Output the [X, Y] coordinate of the center of the cell containing the given text.  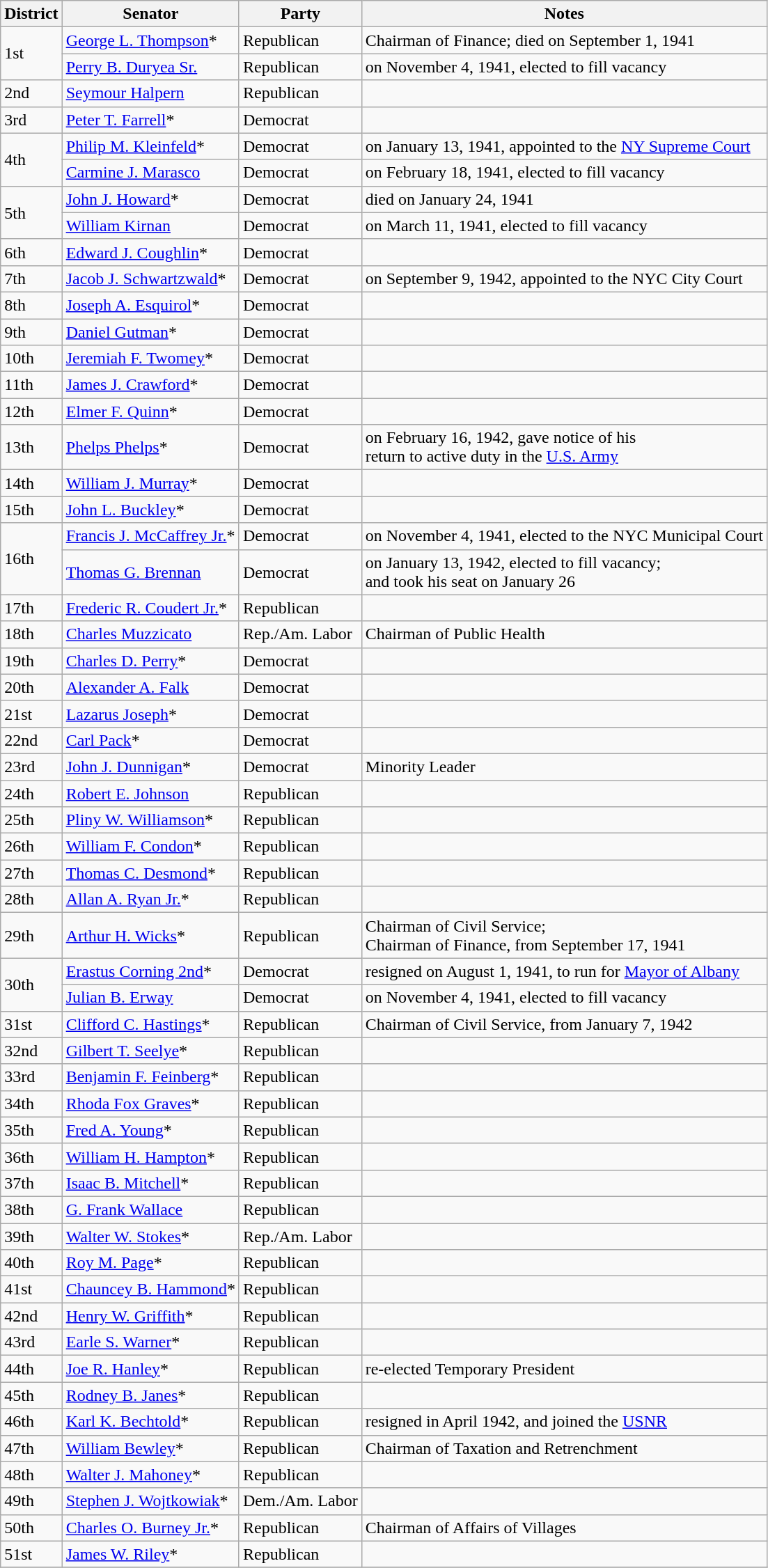
9th [31, 332]
17th [31, 608]
14th [31, 483]
Fred A. Young* [150, 1130]
18th [31, 634]
Jacob J. Schwartzwald* [150, 279]
Minority Leader [564, 767]
Gilbert T. Seelye* [150, 1051]
13th [31, 447]
Erastus Corning 2nd* [150, 971]
Charles Muzzicato [150, 634]
7th [31, 279]
23rd [31, 767]
50th [31, 1528]
4th [31, 159]
32nd [31, 1051]
Daniel Gutman* [150, 332]
33rd [31, 1077]
Chairman of Affairs of Villages [564, 1528]
Chairman of Public Health [564, 634]
Charles O. Burney Jr.* [150, 1528]
21st [31, 714]
11th [31, 385]
6th [31, 252]
Pliny W. Williamson* [150, 820]
resigned on August 1, 1941, to run for Mayor of Albany [564, 971]
died on January 24, 1941 [564, 199]
46th [31, 1422]
Arthur H. Wicks* [150, 936]
Earle S. Warner* [150, 1342]
44th [31, 1369]
Frederic R. Coudert Jr.* [150, 608]
Senator [150, 14]
Stephen J. Wojtkowiak* [150, 1501]
Elmer F. Quinn* [150, 411]
40th [31, 1263]
Francis J. McCaffrey Jr.* [150, 536]
Thomas C. Desmond* [150, 873]
Joseph A. Esquirol* [150, 305]
Peter T. Farrell* [150, 120]
35th [31, 1130]
Clifford C. Hastings* [150, 1024]
Edward J. Coughlin* [150, 252]
William Bewley* [150, 1448]
Isaac B. Mitchell* [150, 1183]
on November 4, 1941, elected to the NYC Municipal Court [564, 536]
Chairman of Civil Service, from January 7, 1942 [564, 1024]
8th [31, 305]
24th [31, 793]
Chairman of Finance; died on September 1, 1941 [564, 40]
Philip M. Kleinfeld* [150, 146]
resigned in April 1942, and joined the USNR [564, 1422]
Chairman of Taxation and Retrenchment [564, 1448]
10th [31, 359]
30th [31, 985]
Rhoda Fox Graves* [150, 1104]
Chauncey B. Hammond* [150, 1289]
Jeremiah F. Twomey* [150, 359]
James W. Riley* [150, 1554]
26th [31, 847]
Walter W. Stokes* [150, 1236]
Seymour Halpern [150, 93]
39th [31, 1236]
Alexander A. Falk [150, 687]
42nd [31, 1316]
John J. Dunnigan* [150, 767]
Allan A. Ryan Jr.* [150, 900]
51st [31, 1554]
Dem./Am. Labor [300, 1501]
William J. Murray* [150, 483]
34th [31, 1104]
Charles D. Perry* [150, 661]
Notes [564, 14]
William Kirnan [150, 226]
28th [31, 900]
15th [31, 510]
Lazarus Joseph* [150, 714]
36th [31, 1157]
Benjamin F. Feinberg* [150, 1077]
Perry B. Duryea Sr. [150, 67]
16th [31, 558]
Henry W. Griffith* [150, 1316]
John L. Buckley* [150, 510]
on January 13, 1942, elected to fill vacancy; and took his seat on January 26 [564, 572]
47th [31, 1448]
John J. Howard* [150, 199]
Chairman of Civil Service; Chairman of Finance, from September 17, 1941 [564, 936]
45th [31, 1395]
William H. Hampton* [150, 1157]
31st [31, 1024]
William F. Condon* [150, 847]
on March 11, 1941, elected to fill vacancy [564, 226]
Karl K. Bechtold* [150, 1422]
5th [31, 212]
25th [31, 820]
re-elected Temporary President [564, 1369]
Carmine J. Marasco [150, 173]
43rd [31, 1342]
3rd [31, 120]
29th [31, 936]
Party [300, 14]
20th [31, 687]
22nd [31, 740]
Robert E. Johnson [150, 793]
on February 16, 1942, gave notice of his return to active duty in the U.S. Army [564, 447]
Roy M. Page* [150, 1263]
27th [31, 873]
on September 9, 1942, appointed to the NYC City Court [564, 279]
Walter J. Mahoney* [150, 1475]
on February 18, 1941, elected to fill vacancy [564, 173]
48th [31, 1475]
District [31, 14]
on January 13, 1941, appointed to the NY Supreme Court [564, 146]
2nd [31, 93]
38th [31, 1209]
1st [31, 54]
Thomas G. Brennan [150, 572]
G. Frank Wallace [150, 1209]
37th [31, 1183]
12th [31, 411]
Julian B. Erway [150, 998]
Joe R. Hanley* [150, 1369]
Phelps Phelps* [150, 447]
49th [31, 1501]
Rodney B. Janes* [150, 1395]
41st [31, 1289]
George L. Thompson* [150, 40]
Carl Pack* [150, 740]
19th [31, 661]
James J. Crawford* [150, 385]
